Find where the given text appears and provide that cell's center as [x, y] coordinate. 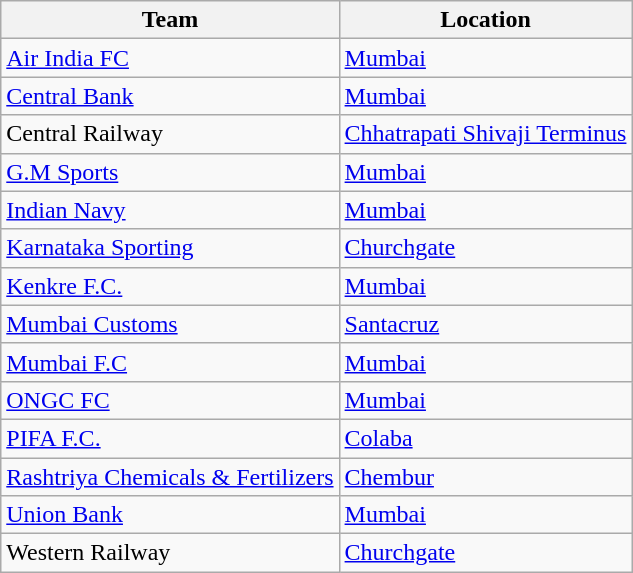
Western Railway [170, 553]
ONGC FC [170, 400]
Rashtriya Chemicals & Fertilizers [170, 477]
Karnataka Sporting [170, 248]
PIFA F.C. [170, 438]
Indian Navy [170, 210]
Santacruz [486, 324]
Air India FC [170, 58]
Mumbai F.C [170, 362]
Central Bank [170, 96]
Chembur [486, 477]
Mumbai Customs [170, 324]
Union Bank [170, 515]
G.M Sports [170, 172]
Colaba [486, 438]
Location [486, 20]
Kenkre F.C. [170, 286]
Central Railway [170, 134]
Team [170, 20]
Chhatrapati Shivaji Terminus [486, 134]
